Extract the (X, Y) coordinate from the center of the cell holding the provided text.  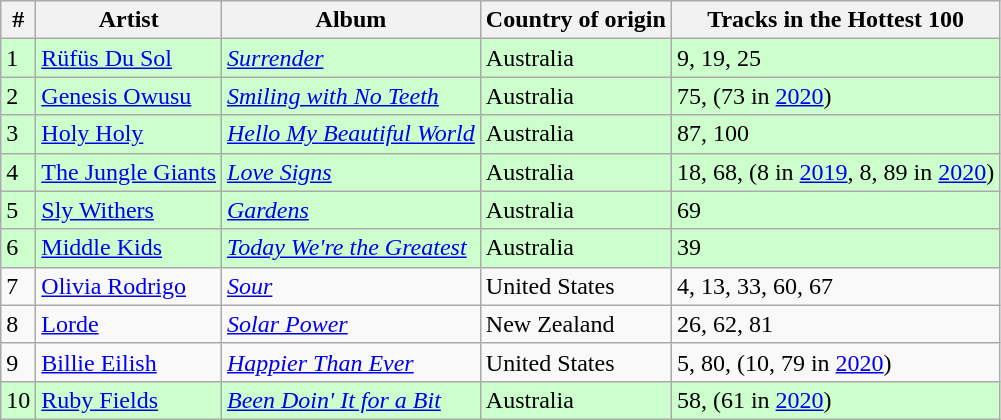
Holy Holy (129, 134)
Sour (352, 286)
Sly Withers (129, 210)
Been Doin' It for a Bit (352, 400)
Middle Kids (129, 248)
39 (835, 248)
26, 62, 81 (835, 324)
3 (18, 134)
18, 68, (8 in 2019, 8, 89 in 2020) (835, 172)
2 (18, 96)
Genesis Owusu (129, 96)
Hello My Beautiful World (352, 134)
Artist (129, 20)
Surrender (352, 58)
9 (18, 362)
Happier Than Ever (352, 362)
5, 80, (10, 79 in 2020) (835, 362)
Solar Power (352, 324)
87, 100 (835, 134)
8 (18, 324)
Smiling with No Teeth (352, 96)
4 (18, 172)
Country of origin (576, 20)
5 (18, 210)
69 (835, 210)
Gardens (352, 210)
Today We're the Greatest (352, 248)
Love Signs (352, 172)
# (18, 20)
9, 19, 25 (835, 58)
Olivia Rodrigo (129, 286)
1 (18, 58)
75, (73 in 2020) (835, 96)
4, 13, 33, 60, 67 (835, 286)
Lorde (129, 324)
Ruby Fields (129, 400)
Tracks in the Hottest 100 (835, 20)
Album (352, 20)
The Jungle Giants (129, 172)
58, (61 in 2020) (835, 400)
7 (18, 286)
10 (18, 400)
Rüfüs Du Sol (129, 58)
6 (18, 248)
Billie Eilish (129, 362)
New Zealand (576, 324)
